Search for the cell housing the specified text and yield its (x, y) center coordinate. 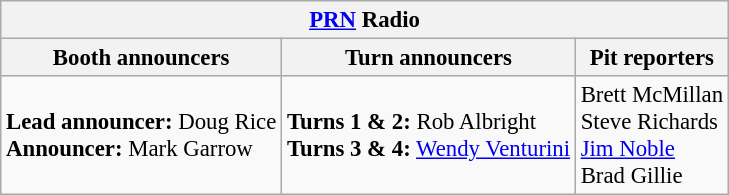
Booth announcers (142, 58)
Lead announcer: Doug RiceAnnouncer: Mark Garrow (142, 136)
Brett McMillanSteve RichardsJim NobleBrad Gillie (652, 136)
PRN Radio (365, 20)
Pit reporters (652, 58)
Turn announcers (429, 58)
Turns 1 & 2: Rob AlbrightTurns 3 & 4: Wendy Venturini (429, 136)
